Return [x, y] of the center of cell containing provided text 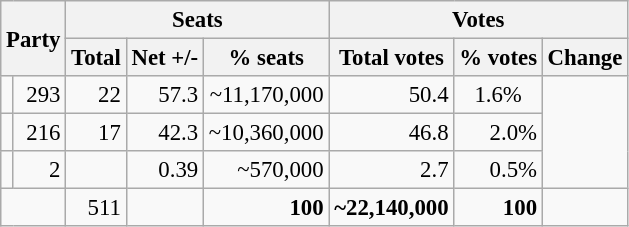
42.3 [164, 133]
22 [96, 95]
Seats [198, 20]
% votes [498, 58]
~22,140,000 [392, 208]
Votes [478, 20]
Net +/- [164, 58]
50.4 [392, 95]
0.5% [498, 170]
1.6% [498, 95]
0.39 [164, 170]
46.8 [392, 133]
Change [584, 58]
Total [96, 58]
~11,170,000 [266, 95]
2.0% [498, 133]
2.7 [392, 170]
216 [40, 133]
Total votes [392, 58]
% seats [266, 58]
57.3 [164, 95]
17 [96, 133]
511 [96, 208]
293 [40, 95]
~10,360,000 [266, 133]
~570,000 [266, 170]
Party [34, 38]
2 [40, 170]
